Locate the cell with the specified text and output its (X, Y) center coordinate. 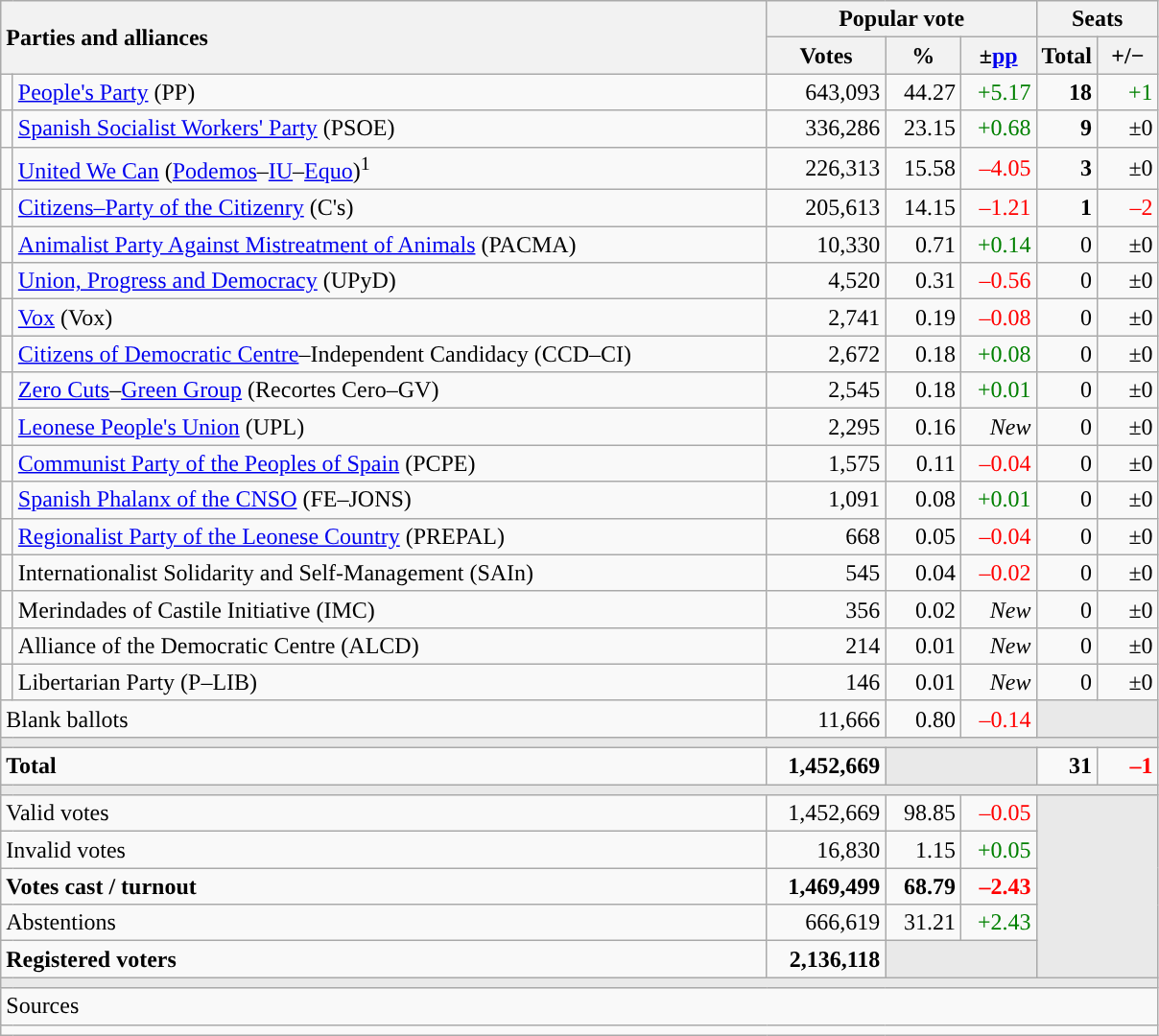
205,613 (826, 208)
545 (826, 573)
–4.05 (998, 169)
–2.43 (998, 886)
0.31 (923, 281)
1,091 (826, 500)
Vox (Vox) (390, 318)
+5.17 (998, 92)
Citizens of Democratic Centre–Independent Candidacy (CCD–CI) (390, 354)
2,295 (826, 427)
Merindades of Castile Initiative (IMC) (390, 609)
1,469,499 (826, 886)
1 (1067, 208)
9 (1067, 129)
–0.08 (998, 318)
Regionalist Party of the Leonese Country (PREPAL) (390, 536)
+0.08 (998, 354)
Popular vote (902, 19)
16,830 (826, 850)
–0.14 (998, 718)
1.15 (923, 850)
146 (826, 682)
2,672 (826, 354)
3 (1067, 169)
United We Can (Podemos–IU–Equo)1 (390, 169)
23.15 (923, 129)
Alliance of the Democratic Centre (ALCD) (390, 646)
–0.05 (998, 813)
0.11 (923, 463)
Parties and alliances (384, 37)
% (923, 56)
336,286 (826, 129)
–0.56 (998, 281)
668 (826, 536)
+2.43 (998, 923)
14.15 (923, 208)
31 (1067, 766)
0.80 (923, 718)
2,545 (826, 390)
Votes cast / turnout (384, 886)
0.04 (923, 573)
Union, Progress and Democracy (UPyD) (390, 281)
Internationalist Solidarity and Self-Management (SAIn) (390, 573)
Valid votes (384, 813)
Animalist Party Against Mistreatment of Animals (PACMA) (390, 245)
Leonese People's Union (UPL) (390, 427)
Libertarian Party (P–LIB) (390, 682)
Abstentions (384, 923)
–1.21 (998, 208)
Blank ballots (384, 718)
214 (826, 646)
People's Party (PP) (390, 92)
Seats (1098, 19)
+0.68 (998, 129)
98.85 (923, 813)
–2 (1128, 208)
Spanish Phalanx of the CNSO (FE–JONS) (390, 500)
68.79 (923, 886)
15.58 (923, 169)
226,313 (826, 169)
+0.05 (998, 850)
666,619 (826, 923)
643,093 (826, 92)
0.71 (923, 245)
±pp (998, 56)
18 (1067, 92)
Spanish Socialist Workers' Party (PSOE) (390, 129)
–1 (1128, 766)
+/− (1128, 56)
Votes (826, 56)
Citizens–Party of the Citizenry (C's) (390, 208)
0.02 (923, 609)
0.19 (923, 318)
2,136,118 (826, 959)
2,741 (826, 318)
0.05 (923, 536)
Sources (579, 1006)
+1 (1128, 92)
0.16 (923, 427)
Communist Party of the Peoples of Spain (PCPE) (390, 463)
Zero Cuts–Green Group (Recortes Cero–GV) (390, 390)
31.21 (923, 923)
356 (826, 609)
44.27 (923, 92)
+0.14 (998, 245)
10,330 (826, 245)
1,575 (826, 463)
Invalid votes (384, 850)
–0.02 (998, 573)
0.08 (923, 500)
4,520 (826, 281)
11,666 (826, 718)
Registered voters (384, 959)
